From the cell containing the given text, extract its center point as [X, Y] coordinate. 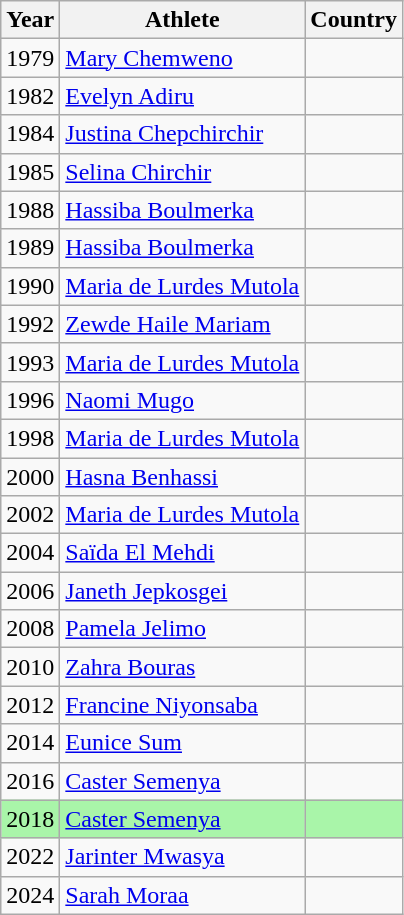
1979 [30, 58]
Saïda El Mehdi [182, 553]
Jarinter Mwasya [182, 857]
Athlete [182, 20]
Francine Niyonsaba [182, 705]
Hasna Benhassi [182, 477]
2018 [30, 819]
Selina Chirchir [182, 172]
Sarah Moraa [182, 895]
2016 [30, 781]
Eunice Sum [182, 743]
2002 [30, 515]
Year [30, 20]
Zewde Haile Mariam [182, 324]
Country [354, 20]
2014 [30, 743]
2004 [30, 553]
1989 [30, 248]
2022 [30, 857]
Zahra Bouras [182, 667]
2024 [30, 895]
1985 [30, 172]
Naomi Mugo [182, 400]
Mary Chemweno [182, 58]
1996 [30, 400]
2012 [30, 705]
Evelyn Adiru [182, 96]
2000 [30, 477]
Pamela Jelimo [182, 629]
2006 [30, 591]
Janeth Jepkosgei [182, 591]
1998 [30, 438]
2010 [30, 667]
1990 [30, 286]
Justina Chepchirchir [182, 134]
1988 [30, 210]
1984 [30, 134]
2008 [30, 629]
1982 [30, 96]
1993 [30, 362]
1992 [30, 324]
